Scan for the cell matching the given text and deliver its [x, y] coordinate at center. 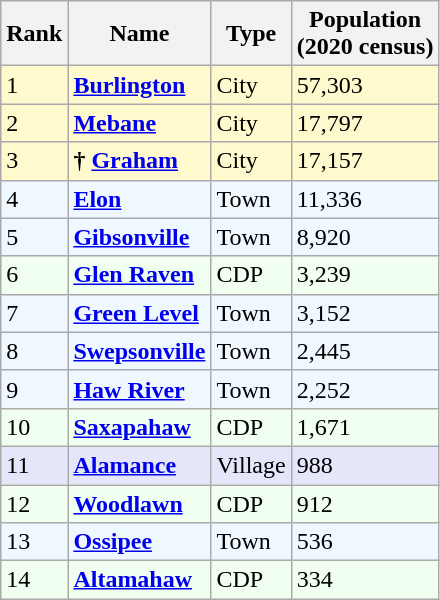
4 [34, 199]
10 [34, 427]
1 [34, 85]
2 [34, 123]
2,252 [365, 389]
912 [365, 503]
Burlington [140, 85]
8,920 [365, 237]
988 [365, 465]
3,152 [365, 313]
Haw River [140, 389]
Alamance [140, 465]
1,671 [365, 427]
2,445 [365, 351]
Altamahaw [140, 580]
Mebane [140, 123]
Gibsonville [140, 237]
7 [34, 313]
13 [34, 542]
† Graham [140, 161]
17,797 [365, 123]
5 [34, 237]
57,303 [365, 85]
3,239 [365, 275]
Green Level [140, 313]
12 [34, 503]
11 [34, 465]
Population(2020 census) [365, 34]
9 [34, 389]
Swepsonville [140, 351]
3 [34, 161]
334 [365, 580]
Elon [140, 199]
Rank [34, 34]
11,336 [365, 199]
Ossipee [140, 542]
536 [365, 542]
Woodlawn [140, 503]
6 [34, 275]
8 [34, 351]
Village [251, 465]
Name [140, 34]
Type [251, 34]
Glen Raven [140, 275]
14 [34, 580]
Saxapahaw [140, 427]
17,157 [365, 161]
